Determine the [X, Y] coordinate at the center of the cell enclosing the given text.  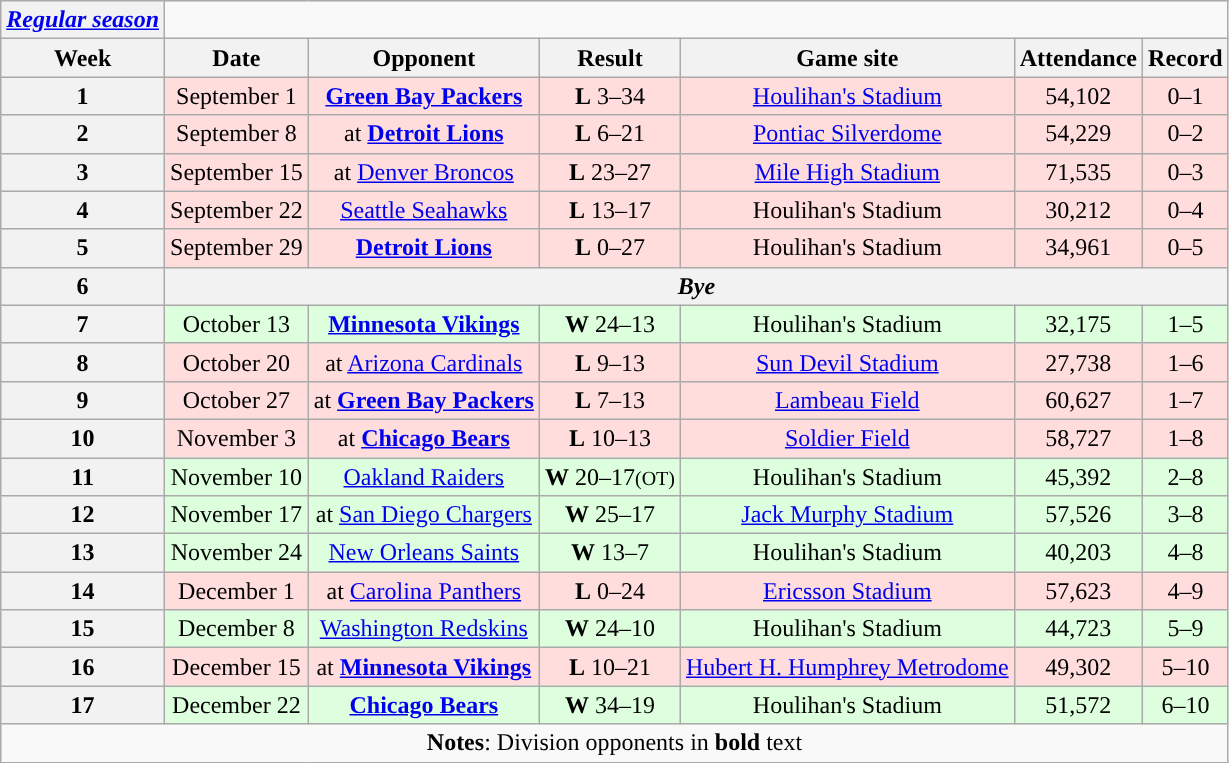
Game site [847, 58]
Green Bay Packers [424, 96]
W 13–7 [610, 553]
1–7 [1186, 400]
W 24–13 [610, 324]
1–5 [1186, 324]
0–3 [1186, 172]
November 17 [237, 515]
December 1 [237, 591]
L 0–24 [610, 591]
W 25–17 [610, 515]
Bye [697, 286]
Sun Devil Stadium [847, 362]
W 20–17(OT) [610, 477]
Week [83, 58]
57,623 [1078, 591]
51,572 [1078, 705]
September 22 [237, 210]
at Arizona Cardinals [424, 362]
December 15 [237, 667]
6 [83, 286]
September 8 [237, 134]
L 10–13 [610, 438]
49,302 [1078, 667]
54,229 [1078, 134]
September 29 [237, 248]
54,102 [1078, 96]
October 27 [237, 400]
Detroit Lions [424, 248]
17 [83, 705]
W 24–10 [610, 629]
Minnesota Vikings [424, 324]
4–8 [1186, 553]
57,526 [1078, 515]
Notes: Division opponents in bold text [614, 743]
L 7–13 [610, 400]
at Green Bay Packers [424, 400]
Date [237, 58]
Chicago Bears [424, 705]
September 1 [237, 96]
9 [83, 400]
L 3–34 [610, 96]
0–1 [1186, 96]
at Minnesota Vikings [424, 667]
at Detroit Lions [424, 134]
13 [83, 553]
October 20 [237, 362]
Result [610, 58]
32,175 [1078, 324]
5–10 [1186, 667]
L 23–27 [610, 172]
Opponent [424, 58]
Regular season [83, 20]
5 [83, 248]
Washington Redskins [424, 629]
2 [83, 134]
Soldier Field [847, 438]
3 [83, 172]
October 13 [237, 324]
W 34–19 [610, 705]
71,535 [1078, 172]
44,723 [1078, 629]
8 [83, 362]
Oakland Raiders [424, 477]
New Orleans Saints [424, 553]
at Denver Broncos [424, 172]
December 22 [237, 705]
at Carolina Panthers [424, 591]
November 24 [237, 553]
6–10 [1186, 705]
45,392 [1078, 477]
14 [83, 591]
27,738 [1078, 362]
at Chicago Bears [424, 438]
Hubert H. Humphrey Metrodome [847, 667]
7 [83, 324]
L 13–17 [610, 210]
Seattle Seahawks [424, 210]
58,727 [1078, 438]
Pontiac Silverdome [847, 134]
L 10–21 [610, 667]
L 0–27 [610, 248]
34,961 [1078, 248]
5–9 [1186, 629]
Ericsson Stadium [847, 591]
December 8 [237, 629]
0–5 [1186, 248]
Record [1186, 58]
November 10 [237, 477]
1–6 [1186, 362]
0–2 [1186, 134]
4 [83, 210]
15 [83, 629]
12 [83, 515]
L 6–21 [610, 134]
40,203 [1078, 553]
1 [83, 96]
November 3 [237, 438]
L 9–13 [610, 362]
10 [83, 438]
Mile High Stadium [847, 172]
11 [83, 477]
30,212 [1078, 210]
Jack Murphy Stadium [847, 515]
60,627 [1078, 400]
2–8 [1186, 477]
0–4 [1186, 210]
Attendance [1078, 58]
4–9 [1186, 591]
1–8 [1186, 438]
3–8 [1186, 515]
September 15 [237, 172]
Lambeau Field [847, 400]
at San Diego Chargers [424, 515]
16 [83, 667]
